Scan for the cell matching the given text and deliver its (X, Y) coordinate at center. 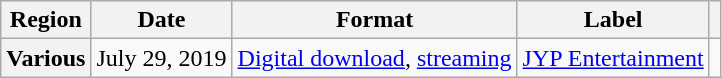
Various (46, 58)
Label (613, 20)
July 29, 2019 (162, 58)
Digital download, streaming (374, 58)
JYP Entertainment (613, 58)
Format (374, 20)
Region (46, 20)
Date (162, 20)
